Return the [X, Y] coordinate for the center point of the cell that contains the specified text.  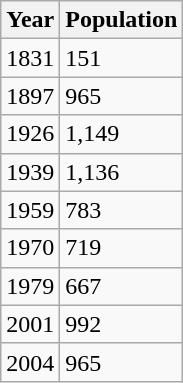
783 [122, 210]
2004 [30, 362]
2001 [30, 324]
1831 [30, 58]
992 [122, 324]
719 [122, 248]
1959 [30, 210]
1979 [30, 286]
1926 [30, 134]
151 [122, 58]
Population [122, 20]
1897 [30, 96]
1970 [30, 248]
1939 [30, 172]
667 [122, 286]
1,149 [122, 134]
1,136 [122, 172]
Year [30, 20]
